Capture the cell that displays the provided text and extract its (x, y) central coordinate. 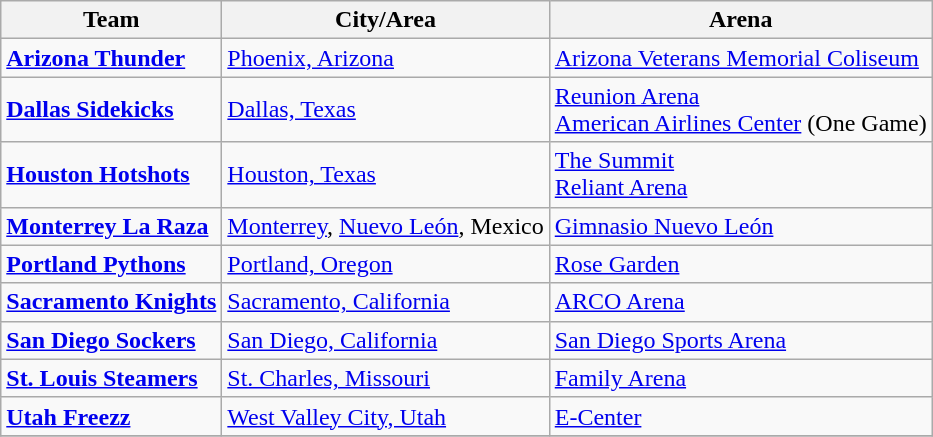
Houston, Texas (386, 174)
Gimnasio Nuevo León (740, 226)
E-Center (740, 416)
San Diego, California (386, 340)
City/Area (386, 20)
Family Arena (740, 378)
Arena (740, 20)
San Diego Sports Arena (740, 340)
Sacramento Knights (112, 302)
West Valley City, Utah (386, 416)
Arizona Veterans Memorial Coliseum (740, 58)
Reunion Arena American Airlines Center (One Game) (740, 110)
Monterrey La Raza (112, 226)
Monterrey, Nuevo León, Mexico (386, 226)
San Diego Sockers (112, 340)
Utah Freezz (112, 416)
Portland, Oregon (386, 264)
Portland Pythons (112, 264)
Arizona Thunder (112, 58)
St. Louis Steamers (112, 378)
ARCO Arena (740, 302)
The Summit Reliant Arena (740, 174)
Team (112, 20)
Houston Hotshots (112, 174)
Phoenix, Arizona (386, 58)
St. Charles, Missouri (386, 378)
Rose Garden (740, 264)
Dallas Sidekicks (112, 110)
Dallas, Texas (386, 110)
Sacramento, California (386, 302)
